Find where the given text appears and provide that cell's center as (x, y) coordinate. 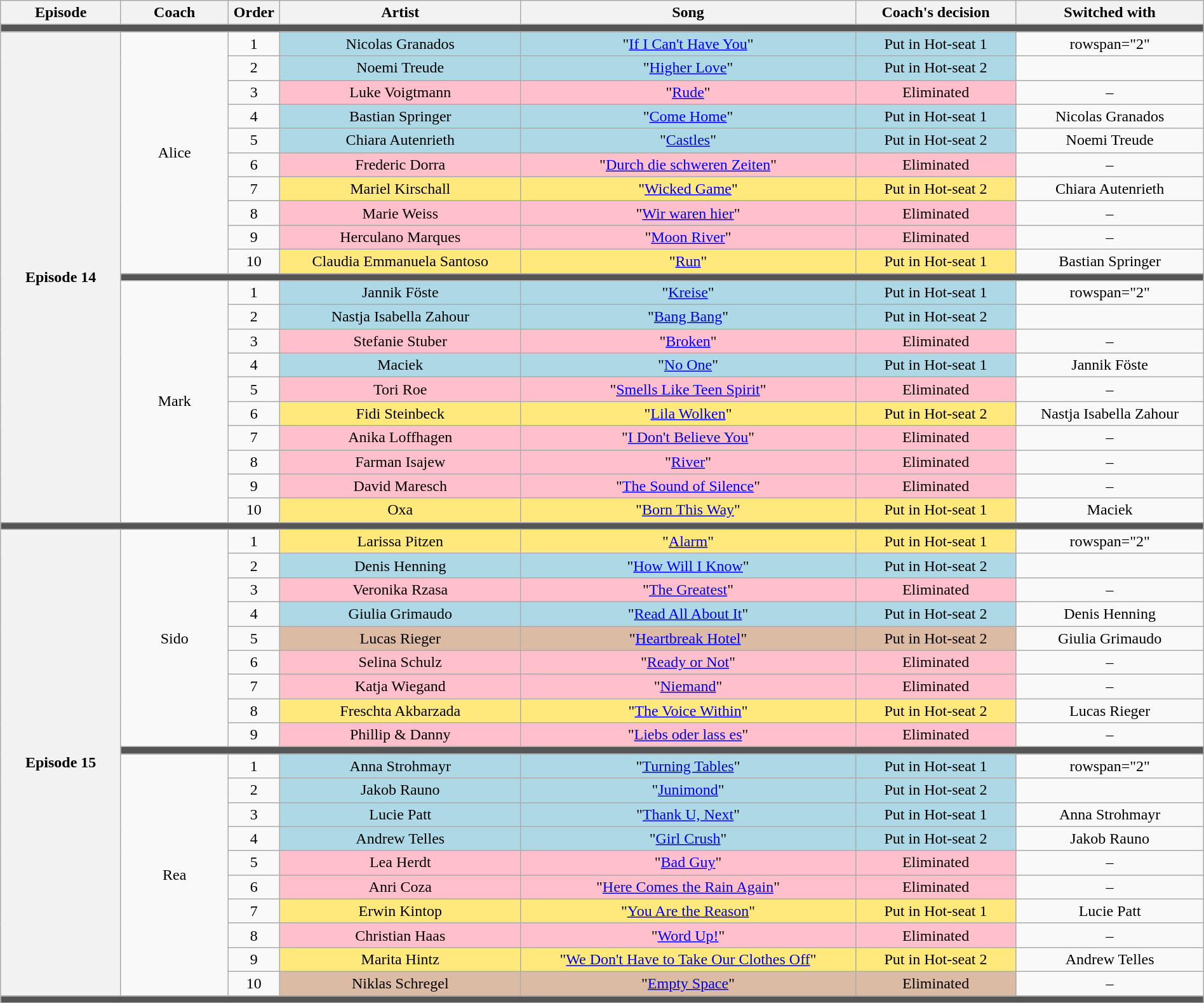
"Ready or Not" (688, 663)
Christian Haas (400, 935)
Stefanie Stuber (400, 341)
Tori Roe (400, 389)
Song (688, 13)
"Wir waren hier" (688, 213)
Switched with (1110, 13)
Coach (174, 13)
"Higher Love" (688, 68)
"The Voice Within" (688, 711)
"Durch die schweren Zeiten" (688, 165)
Selina Schulz (400, 663)
Veronika Rzasa (400, 589)
"How Will I Know" (688, 565)
Mark (174, 401)
"Bang Bang" (688, 317)
"Heartbreak Hotel" (688, 638)
"Come Home" (688, 116)
Episode 14 (61, 277)
Niklas Schregel (400, 983)
Oxa (400, 510)
Alice (174, 152)
"The Greatest" (688, 589)
"Run" (688, 261)
"Broken" (688, 341)
"You Are the Reason" (688, 911)
Herculano Marques (400, 237)
Anika Loffhagen (400, 438)
Mariel Kirschall (400, 189)
"Empty Space" (688, 983)
Artist (400, 13)
Episode (61, 13)
"Lila Wolken" (688, 414)
"Alarm" (688, 541)
Farman Isajew (400, 462)
"We Don't Have to Take Our Clothes Off" (688, 959)
Frederic Dorra (400, 165)
Katja Wiegand (400, 687)
Lea Herdt (400, 863)
Freschta Akbarzada (400, 711)
Episode 15 (61, 762)
"Bad Guy" (688, 863)
"Read All About It" (688, 614)
David Maresch (400, 486)
"Born This Way" (688, 510)
Anri Coza (400, 887)
"Smells Like Teen Spirit" (688, 389)
"Word Up!" (688, 935)
"If I Can't Have You" (688, 44)
Phillip & Danny (400, 735)
Fidi Steinbeck (400, 414)
Rea (174, 875)
"River" (688, 462)
"Niemand" (688, 687)
Erwin Kintop (400, 911)
"I Don't Believe You" (688, 438)
Marita Hintz (400, 959)
"Turning Tables" (688, 766)
Order (254, 13)
"Girl Crush" (688, 838)
"Castles" (688, 140)
"Rude" (688, 92)
Luke Voigtmann (400, 92)
Larissa Pitzen (400, 541)
"Kreise" (688, 293)
Sido (174, 638)
Claudia Emmanuela Santoso (400, 261)
"Thank U, Next" (688, 814)
"Liebs oder lass es" (688, 735)
"Junimond" (688, 790)
Marie Weiss (400, 213)
Coach's decision (936, 13)
"The Sound of Silence" (688, 486)
"Here Comes the Rain Again" (688, 887)
"No One" (688, 365)
"Wicked Game" (688, 189)
"Moon River" (688, 237)
